Find where the given text appears and provide that cell's center as (x, y) coordinate. 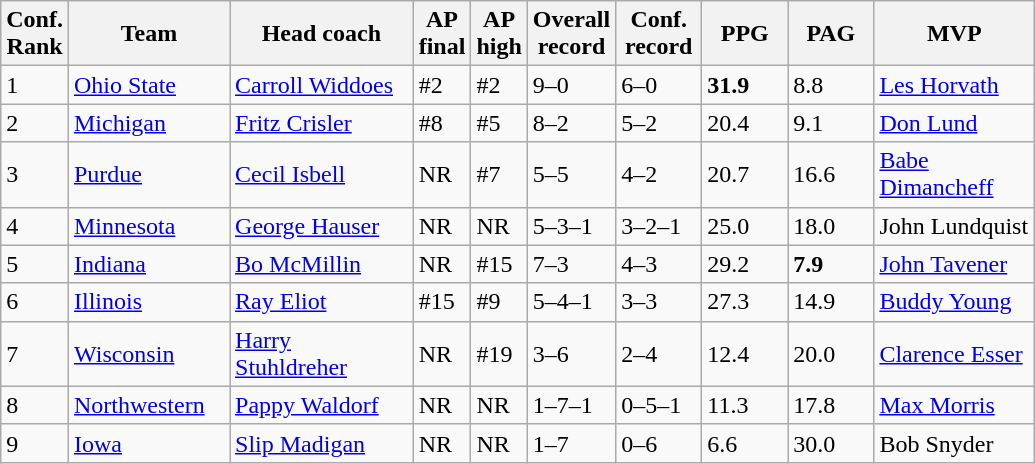
Don Lund (954, 123)
AP high (499, 34)
Buddy Young (954, 302)
Ohio State (148, 85)
MVP (954, 34)
20.4 (745, 123)
2 (35, 123)
Bob Snyder (954, 443)
3–6 (571, 354)
Les Horvath (954, 85)
Illinois (148, 302)
3 (35, 174)
Overall record (571, 34)
Head coach (322, 34)
4–2 (659, 174)
Carroll Widdoes (322, 85)
20.0 (831, 354)
AP final (442, 34)
Minnesota (148, 226)
14.9 (831, 302)
17.8 (831, 405)
Michigan (148, 123)
Purdue (148, 174)
0–6 (659, 443)
Slip Madigan (322, 443)
3–3 (659, 302)
Conf. Rank (35, 34)
Iowa (148, 443)
5–3–1 (571, 226)
4–3 (659, 264)
9 (35, 443)
PAG (831, 34)
31.9 (745, 85)
#19 (499, 354)
#8 (442, 123)
8–2 (571, 123)
Ray Eliot (322, 302)
27.3 (745, 302)
Harry Stuhldreher (322, 354)
11.3 (745, 405)
PPG (745, 34)
Fritz Crisler (322, 123)
7 (35, 354)
Clarence Esser (954, 354)
John Tavener (954, 264)
25.0 (745, 226)
Team (148, 34)
8.8 (831, 85)
5–4–1 (571, 302)
6.6 (745, 443)
5 (35, 264)
Indiana (148, 264)
Northwestern (148, 405)
Max Morris (954, 405)
20.7 (745, 174)
1–7 (571, 443)
6–0 (659, 85)
Bo McMillin (322, 264)
0–5–1 (659, 405)
18.0 (831, 226)
8 (35, 405)
5–5 (571, 174)
John Lundquist (954, 226)
9.1 (831, 123)
30.0 (831, 443)
4 (35, 226)
1 (35, 85)
6 (35, 302)
Babe Dimancheff (954, 174)
Cecil Isbell (322, 174)
#9 (499, 302)
3–2–1 (659, 226)
Wisconsin (148, 354)
2–4 (659, 354)
#7 (499, 174)
16.6 (831, 174)
7.9 (831, 264)
7–3 (571, 264)
Conf. record (659, 34)
29.2 (745, 264)
12.4 (745, 354)
#5 (499, 123)
Pappy Waldorf (322, 405)
9–0 (571, 85)
George Hauser (322, 226)
5–2 (659, 123)
1–7–1 (571, 405)
